Output the [x, y] coordinate of the center of the cell containing the given text.  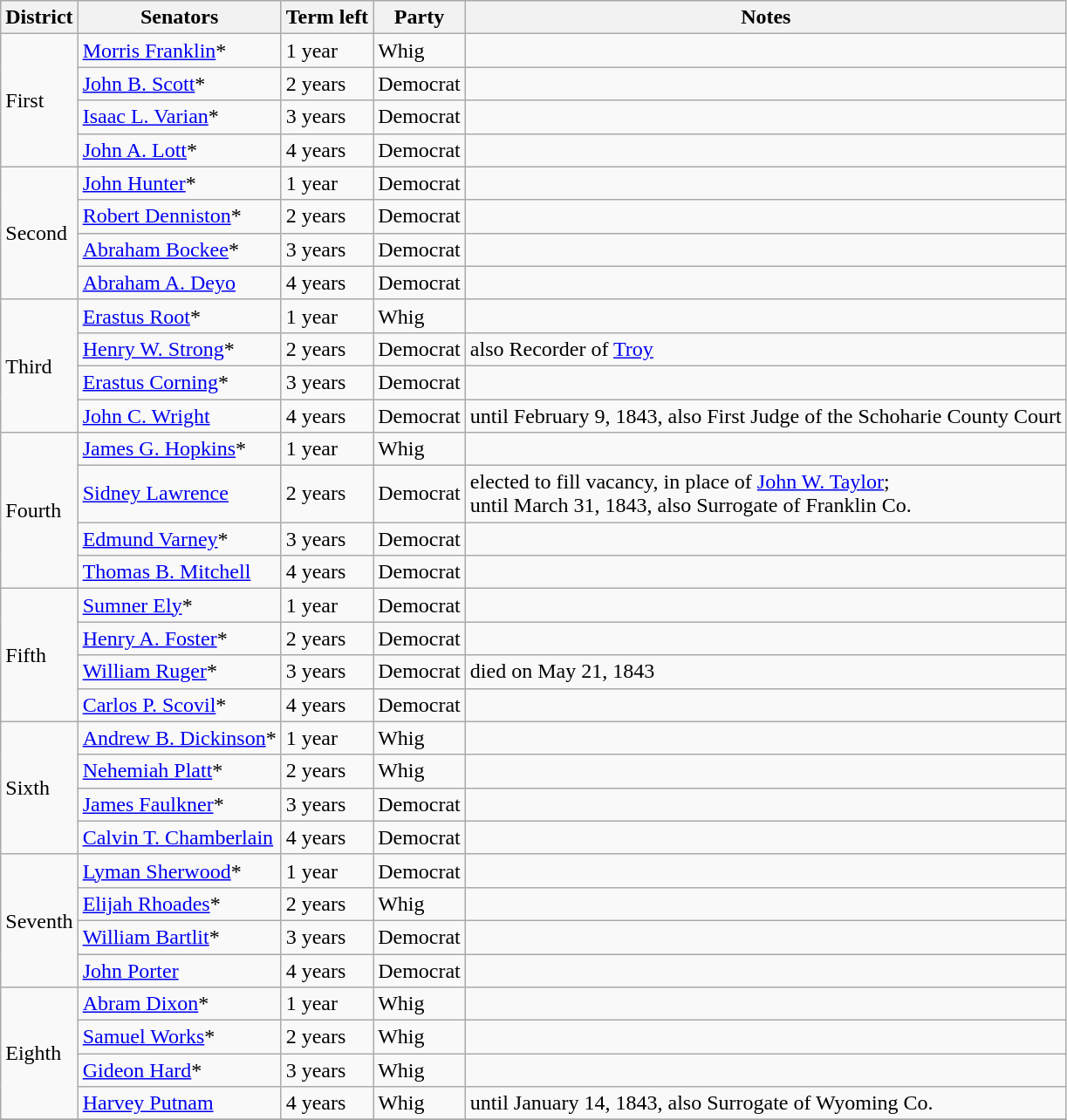
until February 9, 1843, also First Judge of the Schoharie County Court [766, 416]
Edmund Varney* [180, 539]
Erastus Corning* [180, 382]
Henry W. Strong* [180, 349]
Gideon Hard* [180, 1070]
Samuel Works* [180, 1037]
Eighth [39, 1054]
First [39, 100]
James Faulkner* [180, 804]
Abraham A. Deyo [180, 283]
Sixth [39, 788]
Senators [180, 17]
Abram Dixon* [180, 1004]
Calvin T. Chamberlain [180, 837]
until January 14, 1843, also Surrogate of Wyoming Co. [766, 1103]
Fourth [39, 511]
John B. Scott* [180, 84]
Elijah Rhoades* [180, 904]
Party [420, 17]
Thomas B. Mitchell [180, 572]
Third [39, 365]
Erastus Root* [180, 316]
Nehemiah Platt* [180, 771]
Robert Denniston* [180, 216]
Seventh [39, 920]
William Ruger* [180, 672]
Fifth [39, 655]
Notes [766, 17]
Henry A. Foster* [180, 639]
District [39, 17]
John Porter [180, 971]
John A. Lott* [180, 150]
John Hunter* [180, 183]
James G. Hopkins* [180, 449]
William Bartlit* [180, 937]
Isaac L. Varian* [180, 117]
Andrew B. Dickinson* [180, 738]
John C. Wright [180, 416]
Sidney Lawrence [180, 494]
Harvey Putnam [180, 1103]
Morris Franklin* [180, 51]
elected to fill vacancy, in place of John W. Taylor; until March 31, 1843, also Surrogate of Franklin Co. [766, 494]
also Recorder of Troy [766, 349]
Second [39, 233]
Sumner Ely* [180, 605]
Lyman Sherwood* [180, 871]
Abraham Bockee* [180, 249]
Carlos P. Scovil* [180, 705]
Term left [326, 17]
died on May 21, 1843 [766, 672]
